Pinpoint the cell where the given text exists, returning its (x, y) midpoint coordinate. 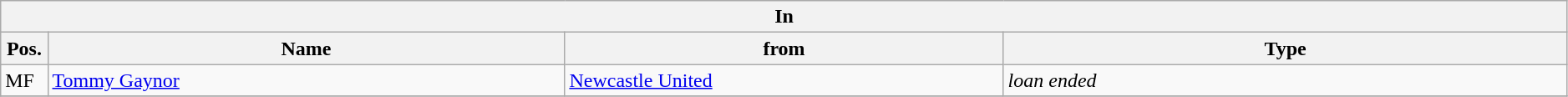
loan ended (1285, 80)
Tommy Gaynor (306, 80)
from (784, 48)
In (784, 17)
MF (24, 80)
Pos. (24, 48)
Type (1285, 48)
Name (306, 48)
Newcastle United (784, 80)
